From the cell containing the given text, extract its center point as (x, y) coordinate. 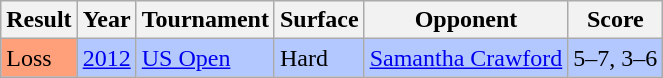
Year (106, 20)
Samantha Crawford (466, 58)
Result (39, 20)
2012 (106, 58)
Opponent (466, 20)
5–7, 3–6 (616, 58)
Hard (319, 58)
Score (616, 20)
Tournament (205, 20)
Surface (319, 20)
Loss (39, 58)
US Open (205, 58)
